From the cell containing the given text, extract its center point as (X, Y) coordinate. 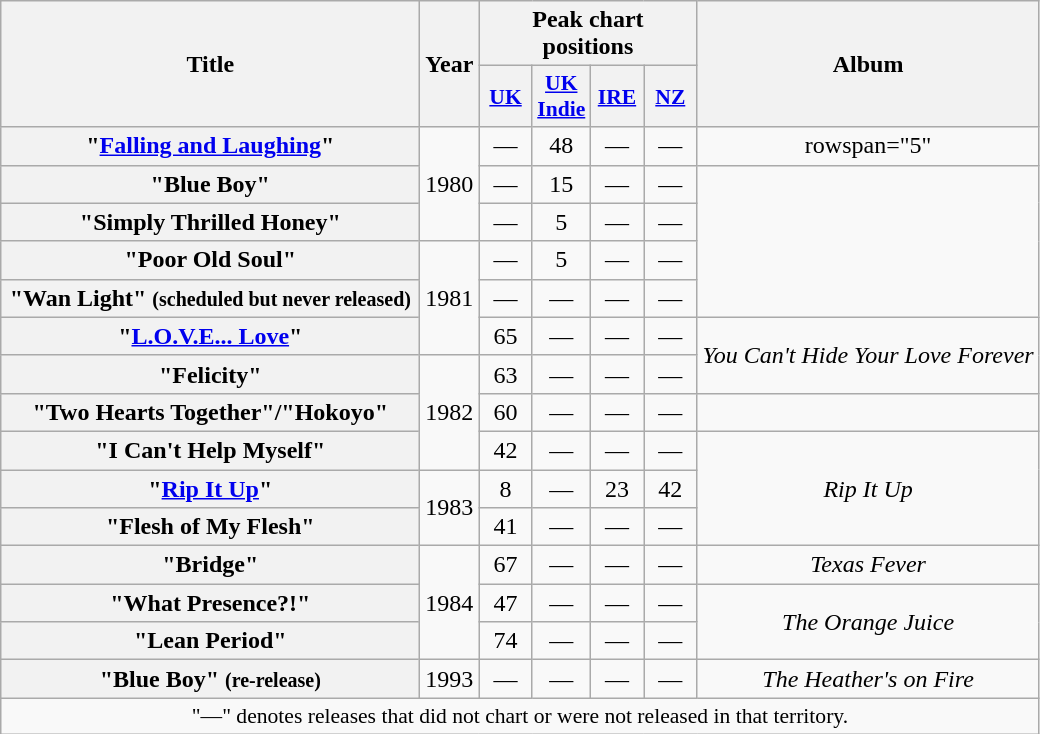
IRE (616, 96)
"Bridge" (210, 565)
"Rip It Up" (210, 489)
The Heather's on Fire (868, 679)
"Flesh of My Flesh" (210, 527)
"Blue Boy" (re-release) (210, 679)
NZ (670, 96)
UK (506, 96)
rowspan="5" (868, 146)
"Felicity" (210, 374)
"Wan Light" (scheduled but never released) (210, 298)
"Two Hearts Together"/"Hokoyo" (210, 412)
"—" denotes releases that did not chart or were not released in that territory. (520, 716)
1983 (450, 508)
Album (868, 64)
1981 (450, 298)
15 (561, 184)
Rip It Up (868, 488)
Texas Fever (868, 565)
"Lean Period" (210, 641)
41 (506, 527)
60 (506, 412)
8 (506, 489)
67 (506, 565)
1980 (450, 184)
"Falling and Laughing" (210, 146)
Peak chart positions (588, 34)
1984 (450, 603)
"Simply Thrilled Honey" (210, 222)
48 (561, 146)
You Can't Hide Your Love Forever (868, 355)
1982 (450, 412)
47 (506, 603)
"What Presence?!" (210, 603)
Year (450, 64)
74 (506, 641)
The Orange Juice (868, 622)
65 (506, 336)
63 (506, 374)
UK Indie (561, 96)
Title (210, 64)
1993 (450, 679)
"Blue Boy" (210, 184)
"I Can't Help Myself" (210, 450)
"L.O.V.E... Love" (210, 336)
"Poor Old Soul" (210, 260)
23 (616, 489)
